Capture the cell that displays the provided text and extract its [x, y] central coordinate. 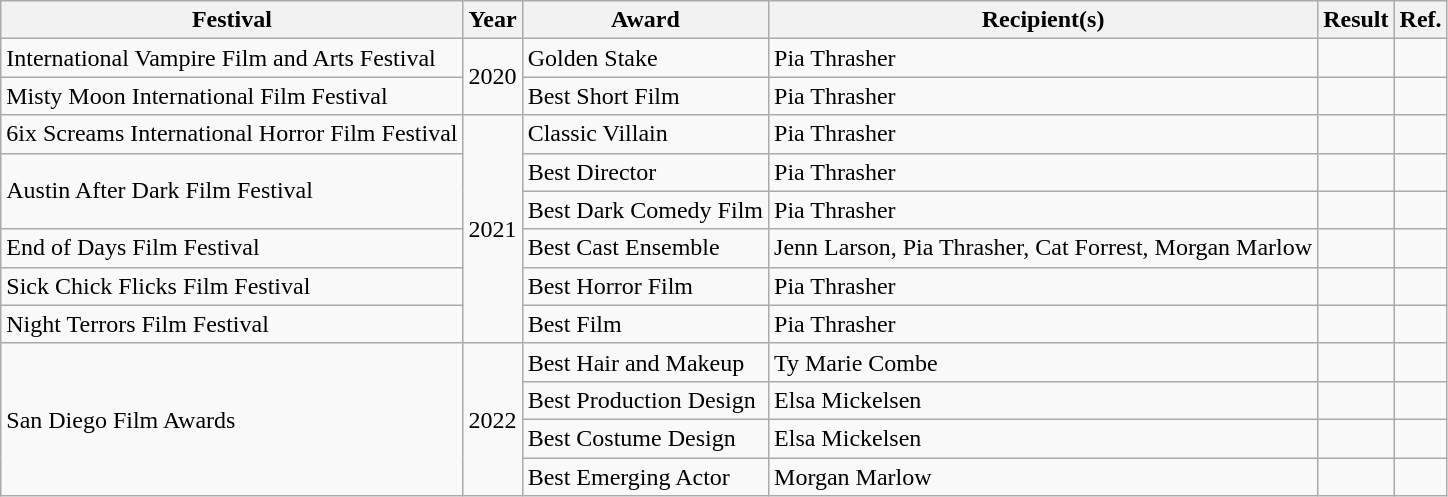
2022 [492, 419]
Best Costume Design [645, 438]
End of Days Film Festival [232, 248]
Ref. [1420, 20]
Result [1356, 20]
Year [492, 20]
Austin After Dark Film Festival [232, 191]
Morgan Marlow [1044, 477]
Misty Moon International Film Festival [232, 96]
Jenn Larson, Pia Thrasher, Cat Forrest, Morgan Marlow [1044, 248]
Sick Chick Flicks Film Festival [232, 286]
Festival [232, 20]
Best Dark Comedy Film [645, 210]
2021 [492, 229]
Classic Villain [645, 134]
Best Film [645, 324]
Best Emerging Actor [645, 477]
Night Terrors Film Festival [232, 324]
San Diego Film Awards [232, 419]
Ty Marie Combe [1044, 362]
Recipient(s) [1044, 20]
International Vampire Film and Arts Festival [232, 58]
Award [645, 20]
Golden Stake [645, 58]
2020 [492, 77]
Best Director [645, 172]
6ix Screams International Horror Film Festival [232, 134]
Best Short Film [645, 96]
Best Production Design [645, 400]
Best Hair and Makeup [645, 362]
Best Horror Film [645, 286]
Best Cast Ensemble [645, 248]
